Return (x, y) of the center of cell containing provided text 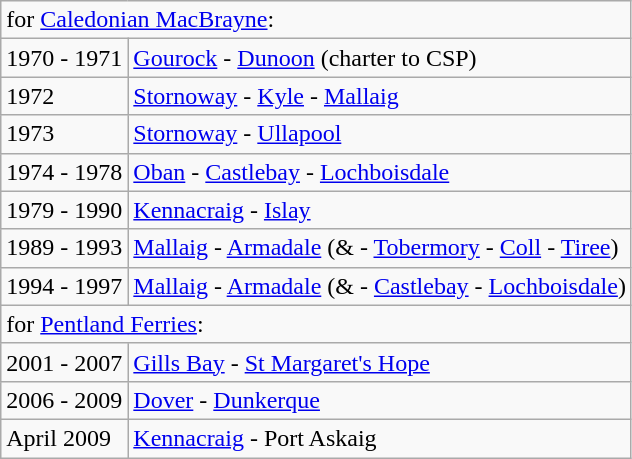
1974 - 1978 (64, 172)
Oban - Castlebay - Lochboisdale (380, 172)
1994 - 1997 (64, 286)
for Pentland Ferries: (316, 324)
Dover - Dunkerque (380, 400)
Kennacraig - Port Askaig (380, 438)
1989 - 1993 (64, 248)
Mallaig - Armadale (& - Tobermory - Coll - Tiree) (380, 248)
1979 - 1990 (64, 210)
2001 - 2007 (64, 362)
Gourock - Dunoon (charter to CSP) (380, 58)
1973 (64, 134)
Stornoway - Ullapool (380, 134)
Gills Bay - St Margaret's Hope (380, 362)
2006 - 2009 (64, 400)
1972 (64, 96)
Stornoway - Kyle - Mallaig (380, 96)
for Caledonian MacBrayne: (316, 20)
Kennacraig - Islay (380, 210)
Mallaig - Armadale (& - Castlebay - Lochboisdale) (380, 286)
1970 - 1971 (64, 58)
April 2009 (64, 438)
